Capture the cell that displays the provided text and extract its [x, y] central coordinate. 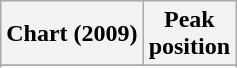
Peakposition [189, 34]
Chart (2009) [72, 34]
